Scan for the cell matching the given text and deliver its (x, y) coordinate at center. 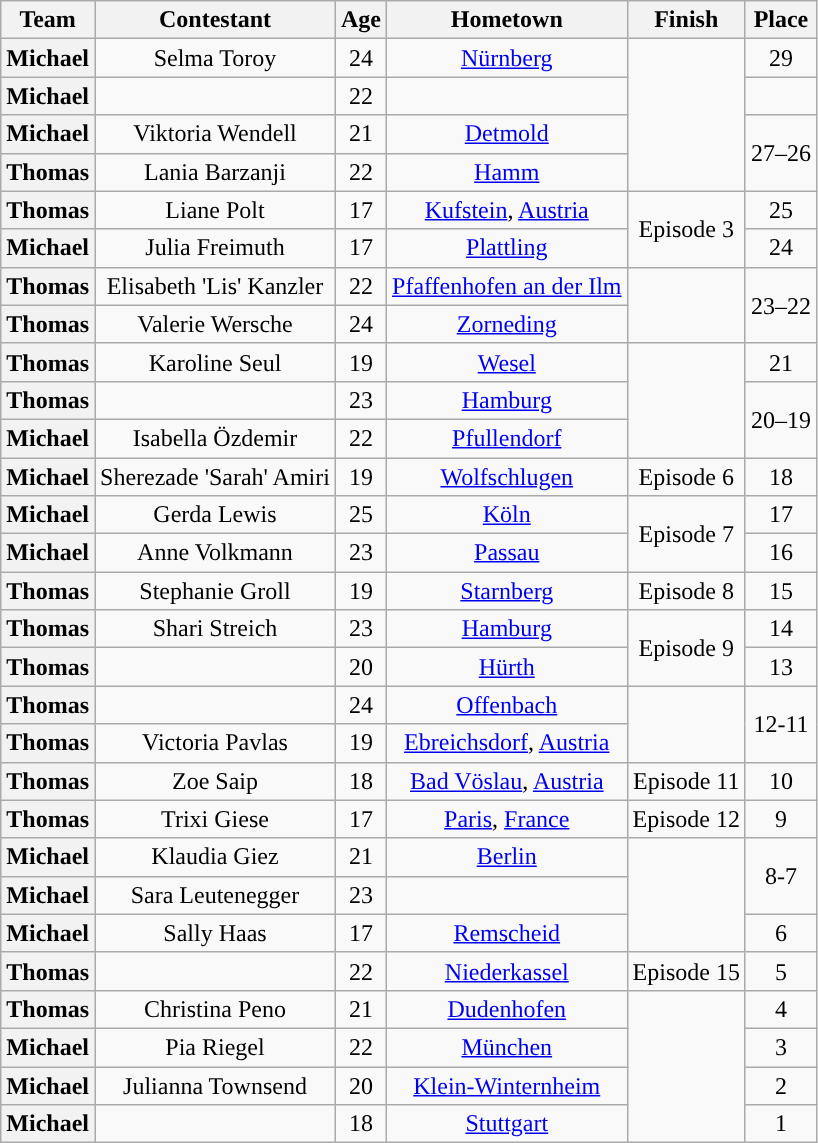
Paris, France (508, 819)
Zorneding (508, 324)
14 (780, 629)
10 (780, 781)
13 (780, 667)
Liane Polt (214, 210)
Kufstein, Austria (508, 210)
9 (780, 819)
1 (780, 1124)
Remscheid (508, 933)
Starnberg (508, 591)
Niederkassel (508, 971)
4 (780, 1009)
Selma Toroy (214, 58)
Zoe Saip (214, 781)
Berlin (508, 857)
6 (780, 933)
Valerie Wersche (214, 324)
Trixi Giese (214, 819)
Christina Peno (214, 1009)
Sherezade 'Sarah' Amiri (214, 477)
Elisabeth 'Lis' Kanzler (214, 286)
Gerda Lewis (214, 515)
Klein-Winternheim (508, 1085)
Sally Haas (214, 933)
Dudenhofen (508, 1009)
Episode 7 (686, 534)
Victoria Pavlas (214, 743)
3 (780, 1047)
Wolfschlugen (508, 477)
5 (780, 971)
15 (780, 591)
2 (780, 1085)
Hometown (508, 20)
Plattling (508, 248)
München (508, 1047)
Stuttgart (508, 1124)
29 (780, 58)
Passau (508, 553)
Age (360, 20)
Julianna Townsend (214, 1085)
Julia Freimuth (214, 248)
27–26 (780, 153)
Nürnberg (508, 58)
Episode 8 (686, 591)
Wesel (508, 362)
Hürth (508, 667)
Ebreichsdorf, Austria (508, 743)
Hamm (508, 172)
Episode 3 (686, 229)
Isabella Özdemir (214, 438)
8-7 (780, 876)
20–19 (780, 419)
Viktoria Wendell (214, 134)
Episode 9 (686, 648)
16 (780, 553)
Place (780, 20)
Anne Volkmann (214, 553)
Karoline Seul (214, 362)
Pia Riegel (214, 1047)
Klaudia Giez (214, 857)
Lania Barzanji (214, 172)
Shari Streich (214, 629)
Finish (686, 20)
Stephanie Groll (214, 591)
Episode 6 (686, 477)
Köln (508, 515)
Offenbach (508, 705)
Episode 12 (686, 819)
Episode 15 (686, 971)
Bad Vöslau, Austria (508, 781)
23–22 (780, 305)
Pfullendorf (508, 438)
Team (48, 20)
Episode 11 (686, 781)
Detmold (508, 134)
Contestant (214, 20)
12-11 (780, 724)
Pfaffenhofen an der Ilm (508, 286)
Sara Leutenegger (214, 895)
